Locate the cell with the specified text and output its (X, Y) center coordinate. 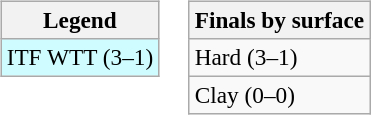
Clay (0–0) (279, 95)
Finals by surface (279, 20)
Hard (3–1) (279, 57)
ITF WTT (3–1) (80, 57)
Legend (80, 20)
